Capture the cell that displays the provided text and extract its (X, Y) central coordinate. 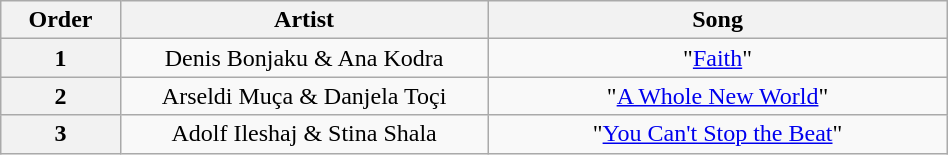
Order (61, 20)
Song (718, 20)
"Faith" (718, 58)
1 (61, 58)
2 (61, 96)
Arseldi Muça & Danjela Toçi (304, 96)
Adolf Ileshaj & Stina Shala (304, 134)
"A Whole New World" (718, 96)
"You Can't Stop the Beat" (718, 134)
Artist (304, 20)
Denis Bonjaku & Ana Kodra (304, 58)
3 (61, 134)
